For the text-containing cell, return its midpoint in (x, y) coordinate format. 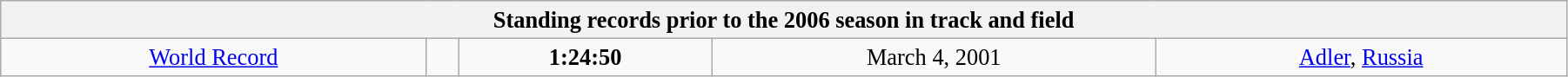
March 4, 2001 (935, 57)
Standing records prior to the 2006 season in track and field (784, 19)
World Record (214, 57)
1:24:50 (586, 57)
Adler, Russia (1361, 57)
